Return (x, y) of the center of cell containing provided text 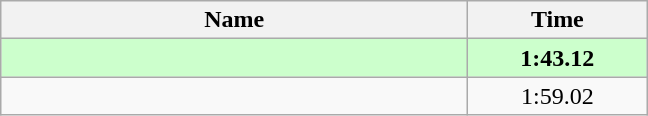
1:59.02 (558, 96)
1:43.12 (558, 58)
Name (234, 20)
Time (558, 20)
